Scan for the cell matching the given text and deliver its [X, Y] coordinate at center. 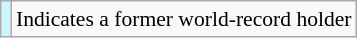
Indicates a former world-record holder [184, 19]
